Output the [X, Y] coordinate of the center of the cell containing the given text.  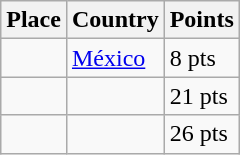
26 pts [202, 134]
Country [115, 20]
Points [202, 20]
8 pts [202, 58]
21 pts [202, 96]
México [115, 58]
Place [34, 20]
